Pinpoint the cell where the given text exists, returning its [X, Y] midpoint coordinate. 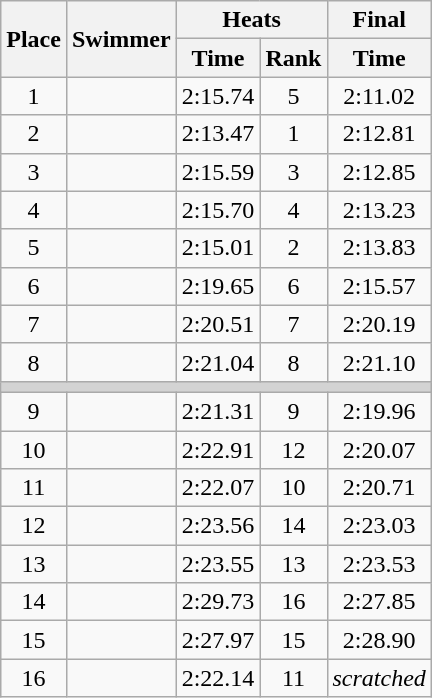
2:22.07 [218, 488]
2:13.83 [379, 248]
2:27.85 [379, 602]
2:20.71 [379, 488]
2:19.65 [218, 286]
2:28.90 [379, 640]
2:21.04 [218, 362]
2:15.59 [218, 172]
Swimmer [121, 39]
2:13.47 [218, 134]
2:15.57 [379, 286]
2:15.74 [218, 96]
2:19.96 [379, 411]
2:21.31 [218, 411]
2:29.73 [218, 602]
Rank [294, 58]
Final [379, 20]
2:20.51 [218, 324]
2:27.97 [218, 640]
2:15.01 [218, 248]
scratched [379, 678]
2:23.53 [379, 564]
2:23.55 [218, 564]
2:23.03 [379, 526]
2:20.07 [379, 449]
Heats [252, 20]
2:21.10 [379, 362]
2:22.91 [218, 449]
2:23.56 [218, 526]
2:20.19 [379, 324]
2:12.85 [379, 172]
Place [34, 39]
2:12.81 [379, 134]
2:13.23 [379, 210]
2:15.70 [218, 210]
2:11.02 [379, 96]
2:22.14 [218, 678]
